Identify which cell holds the provided text, then report its [x, y] central coordinate. 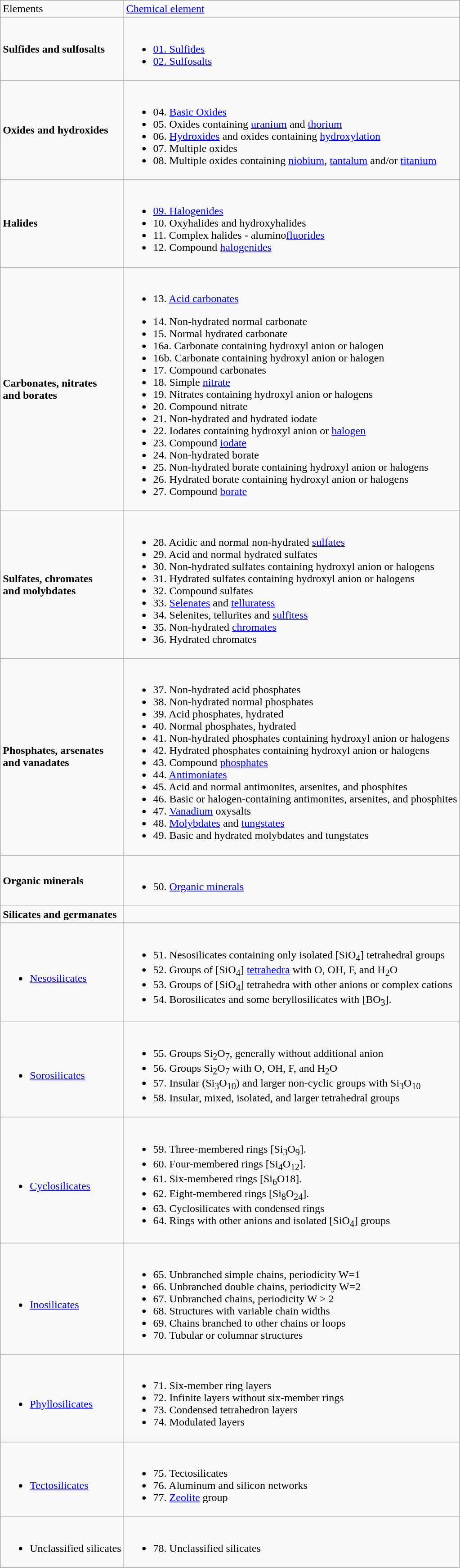
75. Tectosilicates76. Aluminum and silicon networks77. Zeolite group [291, 1479]
Phyllosilicates [62, 1398]
Sulfides and sulfosalts [62, 49]
Inosilicates [62, 1299]
Phosphates, arsenatesand vanadates [62, 757]
Cyclosilicates [62, 1180]
Oxides and hydroxides [62, 130]
50. Organic minerals [291, 880]
01. Sulfides02. Sulfosalts [291, 49]
Organic minerals [62, 880]
Nesosilicates [62, 972]
Silicates and germanates [62, 914]
Elements [62, 9]
78. Unclassified silicates [291, 1542]
Tectosilicates [62, 1479]
Sulfates, chromatesand molybdates [62, 584]
Carbonates, nitratesand borates [62, 389]
09. Halogenides10. Oxyhalides and hydroxyhalides11. Complex halides - aluminofluorides12. Compound halogenides [291, 223]
Halides [62, 223]
Chemical element [291, 9]
Unclassified silicates [62, 1542]
Sorosilicates [62, 1069]
71. Six-member ring layers72. Infinite layers without six-member rings73. Condensed tetrahedron layers74. Modulated layers [291, 1398]
